Search for the cell housing the specified text and yield its (X, Y) center coordinate. 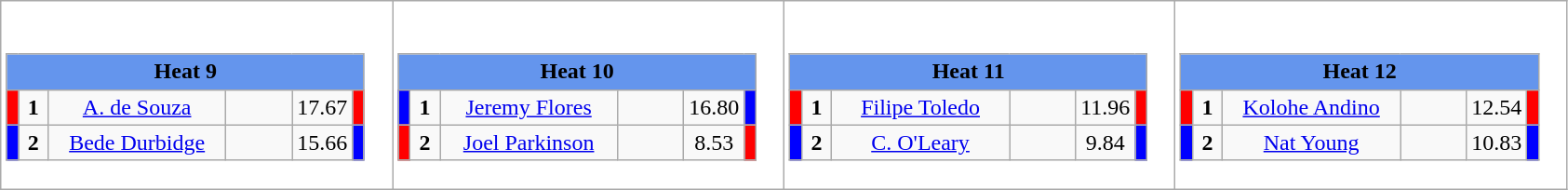
9.84 (1106, 142)
Bede Durbidge (138, 142)
11.96 (1106, 107)
16.80 (715, 107)
10.83 (1496, 142)
Heat 10 (577, 72)
Nat Young (1312, 142)
Kolohe Andino (1312, 107)
A. de Souza (138, 107)
8.53 (715, 142)
Heat 11 (968, 72)
15.66 (322, 142)
C. O'Leary (921, 142)
Jeremy Flores (529, 107)
Heat 12 (1360, 72)
Joel Parkinson (529, 142)
Heat 9 1 A. de Souza 17.67 2 Bede Durbidge 15.66 (197, 95)
Filipe Toledo (921, 107)
Heat 12 1 Kolohe Andino 12.54 2 Nat Young 10.83 (1372, 95)
Heat 11 1 Filipe Toledo 11.96 2 C. O'Leary 9.84 (980, 95)
Heat 9 (185, 72)
17.67 (322, 107)
Heat 10 1 Jeremy Flores 16.80 2 Joel Parkinson 8.53 (588, 95)
12.54 (1496, 107)
